Return (x, y) of the center of cell containing provided text 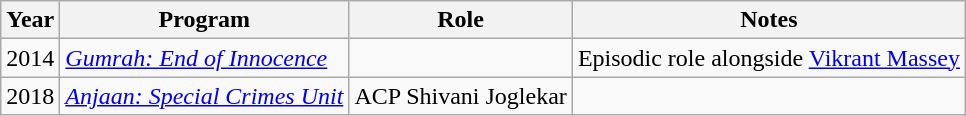
Role (461, 20)
2014 (30, 58)
Episodic role alongside Vikrant Massey (768, 58)
2018 (30, 96)
Notes (768, 20)
Year (30, 20)
Anjaan: Special Crimes Unit (204, 96)
ACP Shivani Joglekar (461, 96)
Gumrah: End of Innocence (204, 58)
Program (204, 20)
